For the text-containing cell, return its midpoint in [x, y] coordinate format. 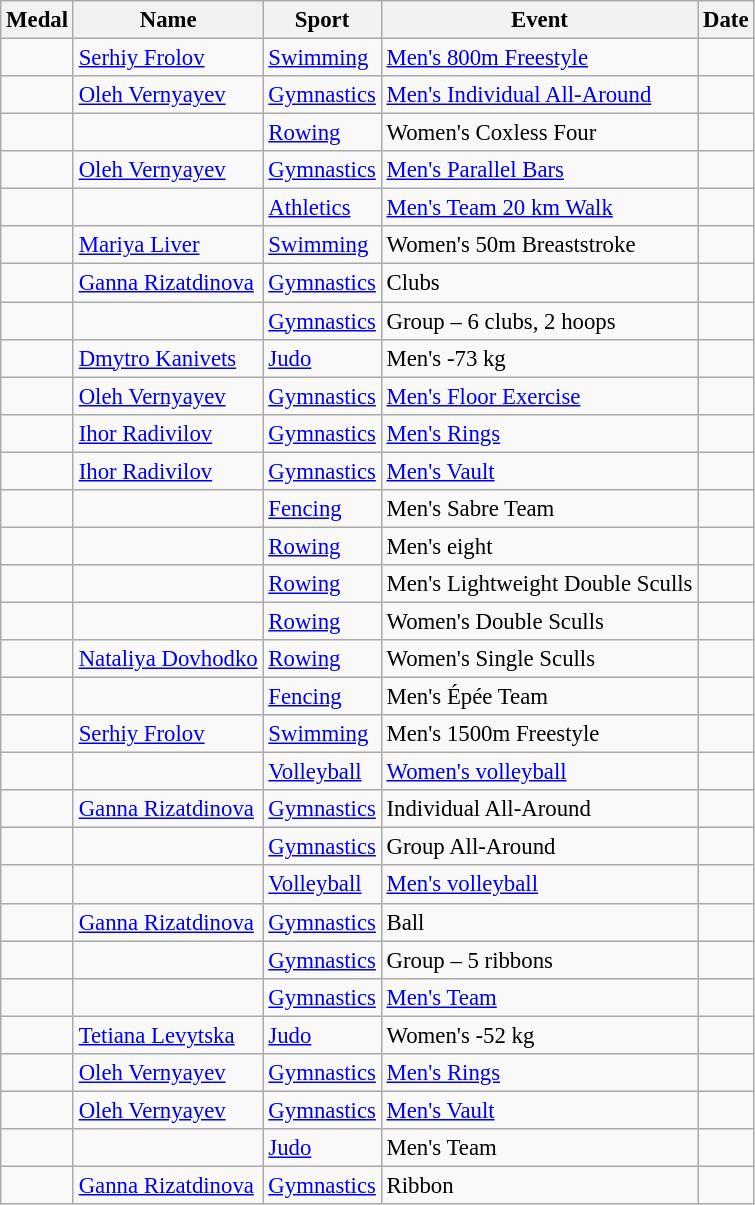
Women's Coxless Four [540, 133]
Women's 50m Breaststroke [540, 245]
Ball [540, 922]
Medal [38, 20]
Nataliya Dovhodko [168, 659]
Women's -52 kg [540, 1035]
Men's Team 20 km Walk [540, 208]
Group – 5 ribbons [540, 960]
Men's Individual All-Around [540, 95]
Women's Double Sculls [540, 621]
Sport [322, 20]
Individual All-Around [540, 809]
Women's volleyball [540, 772]
Men's Sabre Team [540, 509]
Clubs [540, 283]
Dmytro Kanivets [168, 358]
Group – 6 clubs, 2 hoops [540, 321]
Men's eight [540, 546]
Men's 1500m Freestyle [540, 734]
Men's 800m Freestyle [540, 58]
Ribbon [540, 1185]
Date [726, 20]
Tetiana Levytska [168, 1035]
Mariya Liver [168, 245]
Men's Épée Team [540, 697]
Event [540, 20]
Men's -73 kg [540, 358]
Athletics [322, 208]
Men's Floor Exercise [540, 396]
Group All-Around [540, 847]
Men's volleyball [540, 885]
Women's Single Sculls [540, 659]
Men's Parallel Bars [540, 170]
Name [168, 20]
Men's Lightweight Double Sculls [540, 584]
